Identify which cell holds the provided text, then report its [X, Y] central coordinate. 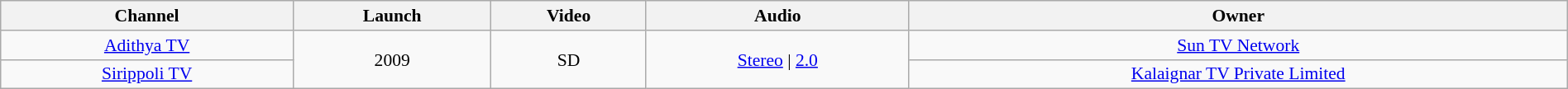
Sirippoli TV [147, 74]
Sun TV Network [1238, 45]
Adithya TV [147, 45]
Channel [147, 16]
Owner [1238, 16]
Stereo | 2.0 [777, 59]
Video [569, 16]
SD [569, 59]
Audio [777, 16]
Launch [392, 16]
2009 [392, 59]
Kalaignar TV Private Limited [1238, 74]
